Identify which cell holds the provided text, then report its (X, Y) central coordinate. 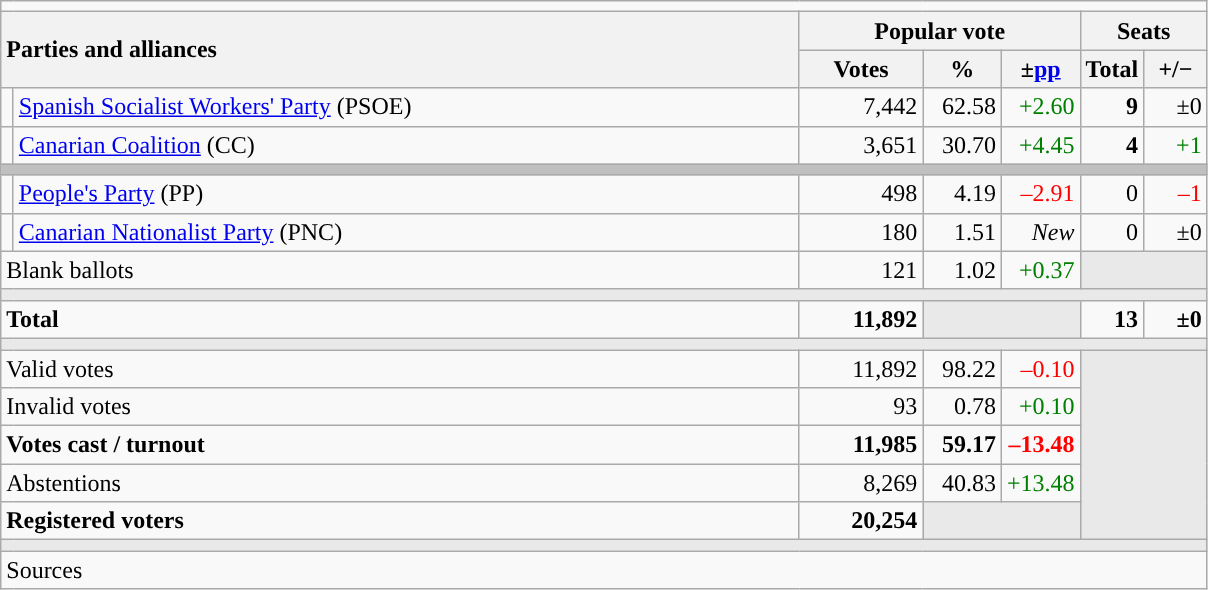
–2.91 (1040, 194)
New (1040, 232)
40.83 (962, 483)
1.51 (962, 232)
Sources (604, 570)
Seats (1144, 31)
20,254 (861, 521)
Votes (861, 69)
–1 (1176, 194)
+4.45 (1040, 145)
Canarian Coalition (CC) (406, 145)
% (962, 69)
Votes cast / turnout (400, 445)
Registered voters (400, 521)
30.70 (962, 145)
Canarian Nationalist Party (PNC) (406, 232)
Abstentions (400, 483)
Spanish Socialist Workers' Party (PSOE) (406, 107)
180 (861, 232)
People's Party (PP) (406, 194)
13 (1112, 319)
+0.37 (1040, 270)
62.58 (962, 107)
+13.48 (1040, 483)
4 (1112, 145)
8,269 (861, 483)
+0.10 (1040, 407)
+2.60 (1040, 107)
3,651 (861, 145)
–13.48 (1040, 445)
59.17 (962, 445)
7,442 (861, 107)
11,985 (861, 445)
98.22 (962, 369)
93 (861, 407)
121 (861, 270)
–0.10 (1040, 369)
Parties and alliances (400, 50)
498 (861, 194)
4.19 (962, 194)
Valid votes (400, 369)
Invalid votes (400, 407)
+1 (1176, 145)
1.02 (962, 270)
Blank ballots (400, 270)
9 (1112, 107)
+/− (1176, 69)
0.78 (962, 407)
±pp (1040, 69)
Popular vote (940, 31)
